Return the (X, Y) coordinate for the center point of the cell that contains the specified text.  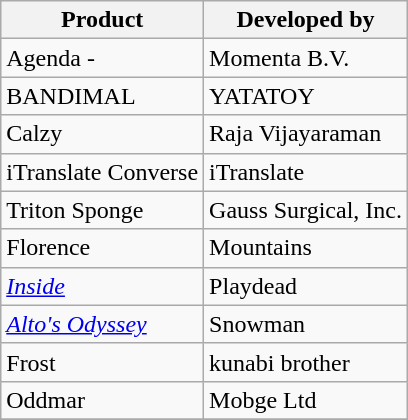
BANDIMAL (102, 96)
Gauss Surgical, Inc. (306, 210)
Agenda - (102, 58)
Calzy (102, 134)
Developed by (306, 20)
Momenta B.V. (306, 58)
Florence (102, 248)
Product (102, 20)
Playdead (306, 286)
Oddmar (102, 400)
kunabi brother (306, 362)
iTranslate Converse (102, 172)
Triton Sponge (102, 210)
Frost (102, 362)
Alto's Odyssey (102, 324)
Mountains (306, 248)
iTranslate (306, 172)
Snowman (306, 324)
Raja Vijayaraman (306, 134)
Mobge Ltd (306, 400)
Inside (102, 286)
YATATOY (306, 96)
